Capture the cell that displays the provided text and extract its [X, Y] central coordinate. 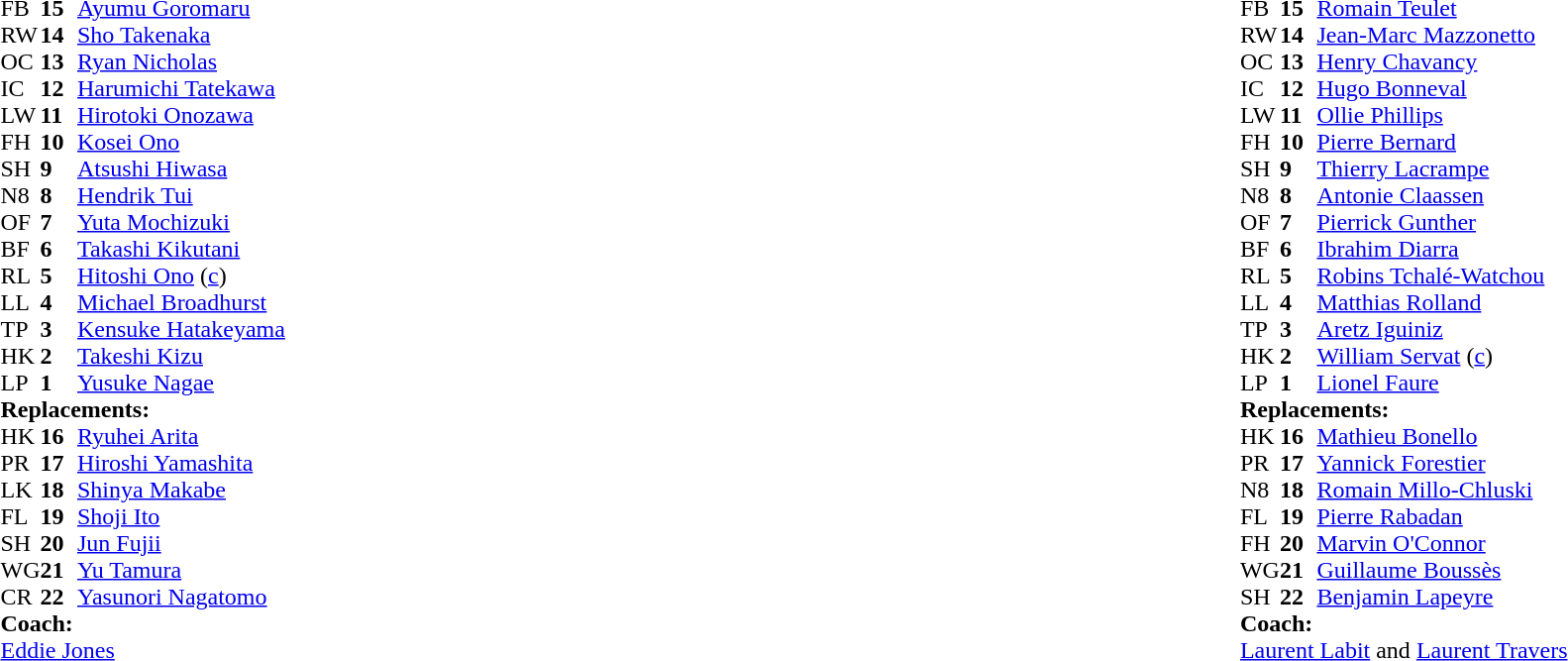
Hirotoki Onozawa [181, 115]
Hugo Bonneval [1442, 89]
Ibrahim Diarra [1442, 250]
Antonie Claassen [1442, 196]
Atsushi Hiwasa [181, 168]
Harumichi Tatekawa [181, 89]
Ryan Nicholas [181, 61]
Robins Tchalé-Watchou [1442, 275]
Yu Tamura [181, 571]
Hiroshi Yamashita [181, 464]
Pierrick Gunther [1442, 222]
Matthias Rolland [1442, 303]
Henry Chavancy [1442, 61]
William Servat (c) [1442, 357]
Takeshi Kizu [181, 357]
Thierry Lacrampe [1442, 168]
Pierre Bernard [1442, 143]
Guillaume Boussès [1442, 571]
CR [20, 597]
Takashi Kikutani [181, 250]
Kensuke Hatakeyama [181, 329]
Jean-Marc Mazzonetto [1442, 36]
Kosei Ono [181, 143]
Shoji Ito [181, 517]
Mathieu Bonello [1442, 436]
Ollie Phillips [1442, 115]
Yusuke Nagae [181, 383]
Michael Broadhurst [181, 303]
LK [20, 490]
Hendrik Tui [181, 196]
Yannick Forestier [1442, 464]
Pierre Rabadan [1442, 517]
Jun Fujii [181, 543]
Ryuhei Arita [181, 436]
Benjamin Lapeyre [1442, 597]
Sho Takenaka [181, 36]
Romain Millo-Chluski [1442, 490]
Marvin O'Connor [1442, 543]
Hitoshi Ono (c) [181, 275]
Yuta Mochizuki [181, 222]
Shinya Makabe [181, 490]
Lionel Faure [1442, 383]
Yasunori Nagatomo [181, 597]
Aretz Iguiniz [1442, 329]
